Output the [x, y] coordinate of the center of the cell containing the given text.  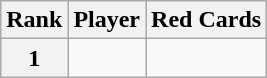
Player [107, 20]
Red Cards [206, 20]
Rank [34, 20]
1 [34, 58]
